Pinpoint the cell where the given text exists, returning its (X, Y) midpoint coordinate. 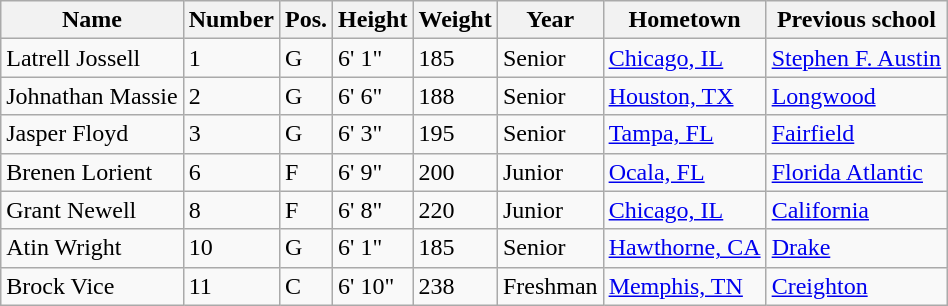
6' 9" (373, 172)
8 (231, 210)
6' 10" (373, 286)
Number (231, 20)
Atin Wright (92, 248)
Florida Atlantic (856, 172)
Hometown (684, 20)
Pos. (306, 20)
C (306, 286)
Memphis, TN (684, 286)
Height (373, 20)
Fairfield (856, 134)
220 (455, 210)
Previous school (856, 20)
California (856, 210)
Freshman (550, 286)
Longwood (856, 96)
Weight (455, 20)
Drake (856, 248)
Year (550, 20)
3 (231, 134)
6 (231, 172)
200 (455, 172)
Houston, TX (684, 96)
Brock Vice (92, 286)
6' 8" (373, 210)
Brenen Lorient (92, 172)
11 (231, 286)
Grant Newell (92, 210)
238 (455, 286)
Johnathan Massie (92, 96)
2 (231, 96)
Ocala, FL (684, 172)
Jasper Floyd (92, 134)
Creighton (856, 286)
10 (231, 248)
Name (92, 20)
Stephen F. Austin (856, 58)
188 (455, 96)
6' 6" (373, 96)
1 (231, 58)
Latrell Jossell (92, 58)
Hawthorne, CA (684, 248)
6' 3" (373, 134)
195 (455, 134)
Tampa, FL (684, 134)
